For the text-containing cell, return its midpoint in [x, y] coordinate format. 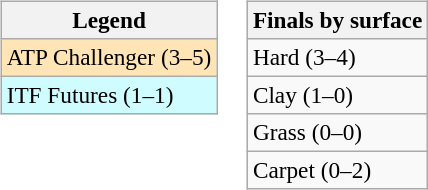
Finals by surface [337, 20]
Grass (0–0) [337, 133]
Legend [108, 20]
Clay (1–0) [337, 95]
Carpet (0–2) [337, 171]
ITF Futures (1–1) [108, 95]
ATP Challenger (3–5) [108, 57]
Hard (3–4) [337, 57]
